Search for the cell housing the specified text and yield its (X, Y) center coordinate. 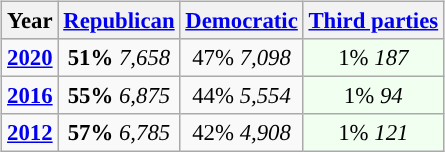
47% 7,098 (242, 58)
1% 121 (373, 133)
1% 187 (373, 58)
44% 5,554 (242, 96)
57% 6,785 (119, 133)
55% 6,875 (119, 96)
Third parties (373, 21)
51% 7,658 (119, 58)
1% 94 (373, 96)
Republican (119, 21)
Year (30, 21)
42% 4,908 (242, 133)
2016 (30, 96)
2020 (30, 58)
Democratic (242, 21)
2012 (30, 133)
